From the cell containing the given text, extract its center point as (X, Y) coordinate. 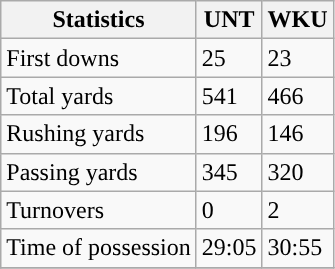
Turnovers (99, 210)
2 (298, 210)
UNT (229, 20)
Statistics (99, 20)
196 (229, 134)
146 (298, 134)
466 (298, 96)
320 (298, 172)
541 (229, 96)
Time of possession (99, 248)
First downs (99, 58)
345 (229, 172)
23 (298, 58)
25 (229, 58)
30:55 (298, 248)
29:05 (229, 248)
Passing yards (99, 172)
0 (229, 210)
WKU (298, 20)
Rushing yards (99, 134)
Total yards (99, 96)
